Extract the [x, y] coordinate from the center of the cell holding the provided text.  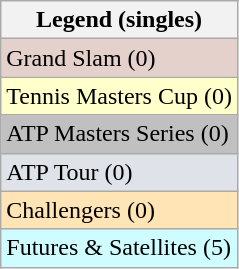
Grand Slam (0) [120, 58]
ATP Masters Series (0) [120, 134]
Futures & Satellites (5) [120, 248]
ATP Tour (0) [120, 172]
Legend (singles) [120, 20]
Challengers (0) [120, 210]
Tennis Masters Cup (0) [120, 96]
